For the text-containing cell, return its midpoint in [x, y] coordinate format. 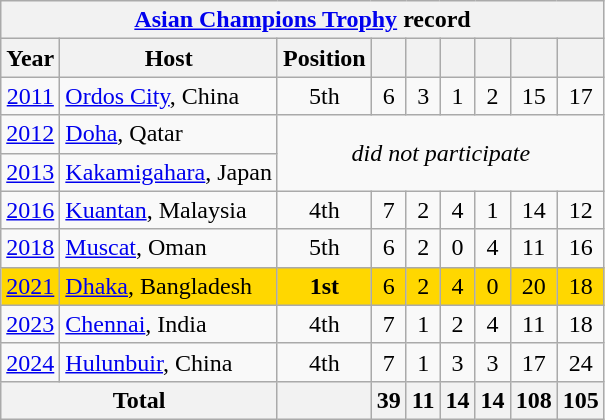
2011 [30, 96]
Chennai, India [169, 324]
Position [324, 58]
Ordos City, China [169, 96]
Total [140, 400]
Muscat, Oman [169, 248]
2013 [30, 172]
2018 [30, 248]
2023 [30, 324]
16 [580, 248]
Hulunbuir, China [169, 362]
2024 [30, 362]
Asian Champions Trophy record [303, 20]
Host [169, 58]
Dhaka, Bangladesh [169, 286]
Doha, Qatar [169, 134]
24 [580, 362]
Kuantan, Malaysia [169, 210]
did not participate [440, 153]
12 [580, 210]
105 [580, 400]
108 [534, 400]
20 [534, 286]
1st [324, 286]
2021 [30, 286]
2012 [30, 134]
Kakamigahara, Japan [169, 172]
15 [534, 96]
39 [388, 400]
Year [30, 58]
2016 [30, 210]
